Return the [X, Y] coordinate for the center point of the cell that contains the specified text.  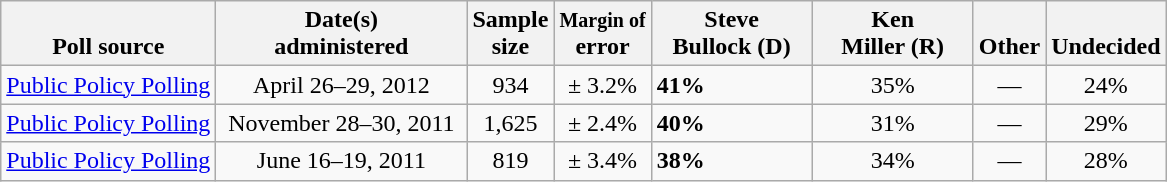
Margin oferror [602, 34]
± 3.4% [602, 161]
35% [892, 85]
Undecided [1106, 34]
1,625 [510, 123]
31% [892, 123]
24% [1106, 85]
April 26–29, 2012 [342, 85]
June 16–19, 2011 [342, 161]
934 [510, 85]
41% [732, 85]
KenMiller (R) [892, 34]
Date(s)administered [342, 34]
Poll source [108, 34]
± 2.4% [602, 123]
34% [892, 161]
Samplesize [510, 34]
29% [1106, 123]
Other [1009, 34]
40% [732, 123]
819 [510, 161]
November 28–30, 2011 [342, 123]
28% [1106, 161]
± 3.2% [602, 85]
SteveBullock (D) [732, 34]
38% [732, 161]
